Locate the cell with the specified text and output its (X, Y) center coordinate. 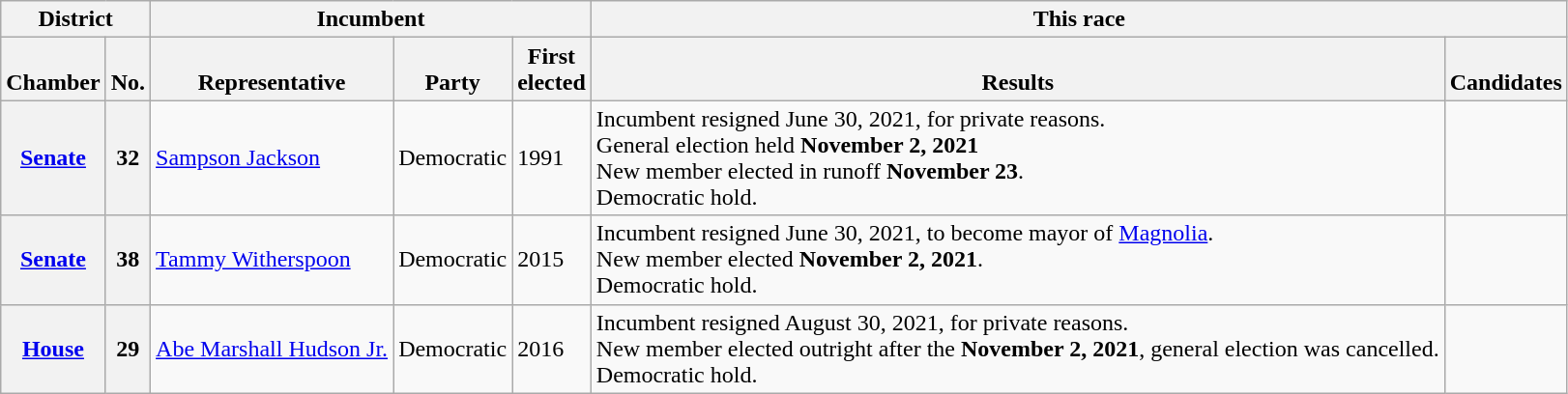
Representative (273, 70)
This race (1079, 19)
No. (128, 70)
Incumbent resigned June 30, 2021, to become mayor of Magnolia.New member elected November 2, 2021.Democratic hold. (1017, 260)
Results (1017, 70)
Candidates (1506, 70)
Abe Marshall Hudson Jr. (273, 349)
29 (128, 349)
House (53, 349)
2015 (552, 260)
Incumbent resigned June 30, 2021, for private reasons.General election held November 2, 2021New member elected in runoff November 23.Democratic hold. (1017, 158)
32 (128, 158)
Sampson Jackson (273, 158)
Party (452, 70)
1991 (552, 158)
Tammy Witherspoon (273, 260)
Chamber (53, 70)
Firstelected (552, 70)
38 (128, 260)
2016 (552, 349)
Incumbent (371, 19)
District (75, 19)
